Identify which cell holds the provided text, then report its [X, Y] central coordinate. 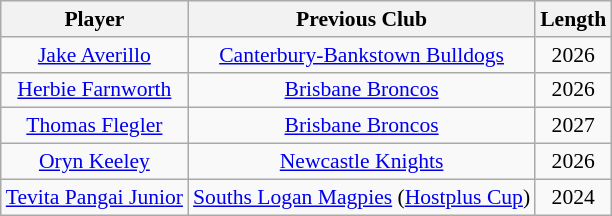
Tevita Pangai Junior [94, 197]
Previous Club [362, 19]
Newcastle Knights [362, 162]
Player [94, 19]
Length [573, 19]
Canterbury-Bankstown Bulldogs [362, 55]
Jake Averillo [94, 55]
2024 [573, 197]
Souths Logan Magpies (Hostplus Cup) [362, 197]
Oryn Keeley [94, 162]
Herbie Farnworth [94, 90]
2027 [573, 126]
Thomas Flegler [94, 126]
